For the text-containing cell, return its midpoint in [x, y] coordinate format. 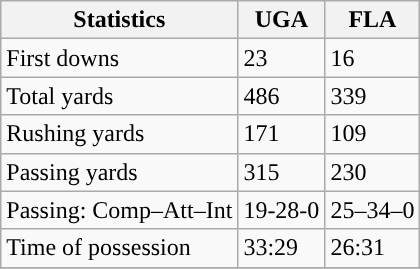
Passing yards [120, 172]
Statistics [120, 20]
First downs [120, 58]
Time of possession [120, 248]
Passing: Comp–Att–Int [120, 210]
339 [372, 96]
109 [372, 134]
16 [372, 58]
Total yards [120, 96]
171 [282, 134]
UGA [282, 20]
19-28-0 [282, 210]
FLA [372, 20]
315 [282, 172]
Rushing yards [120, 134]
26:31 [372, 248]
486 [282, 96]
25–34–0 [372, 210]
33:29 [282, 248]
230 [372, 172]
23 [282, 58]
